Determine the [X, Y] coordinate at the center of the cell enclosing the given text.  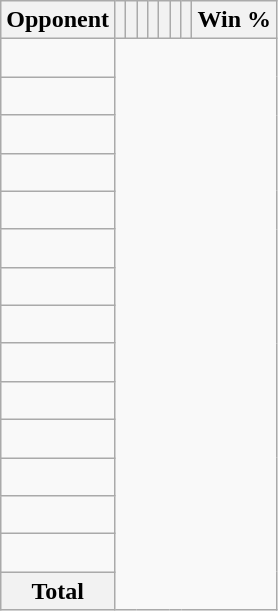
Opponent [58, 20]
Total [58, 591]
Win % [234, 20]
